Find where the given text appears and provide that cell's center as (x, y) coordinate. 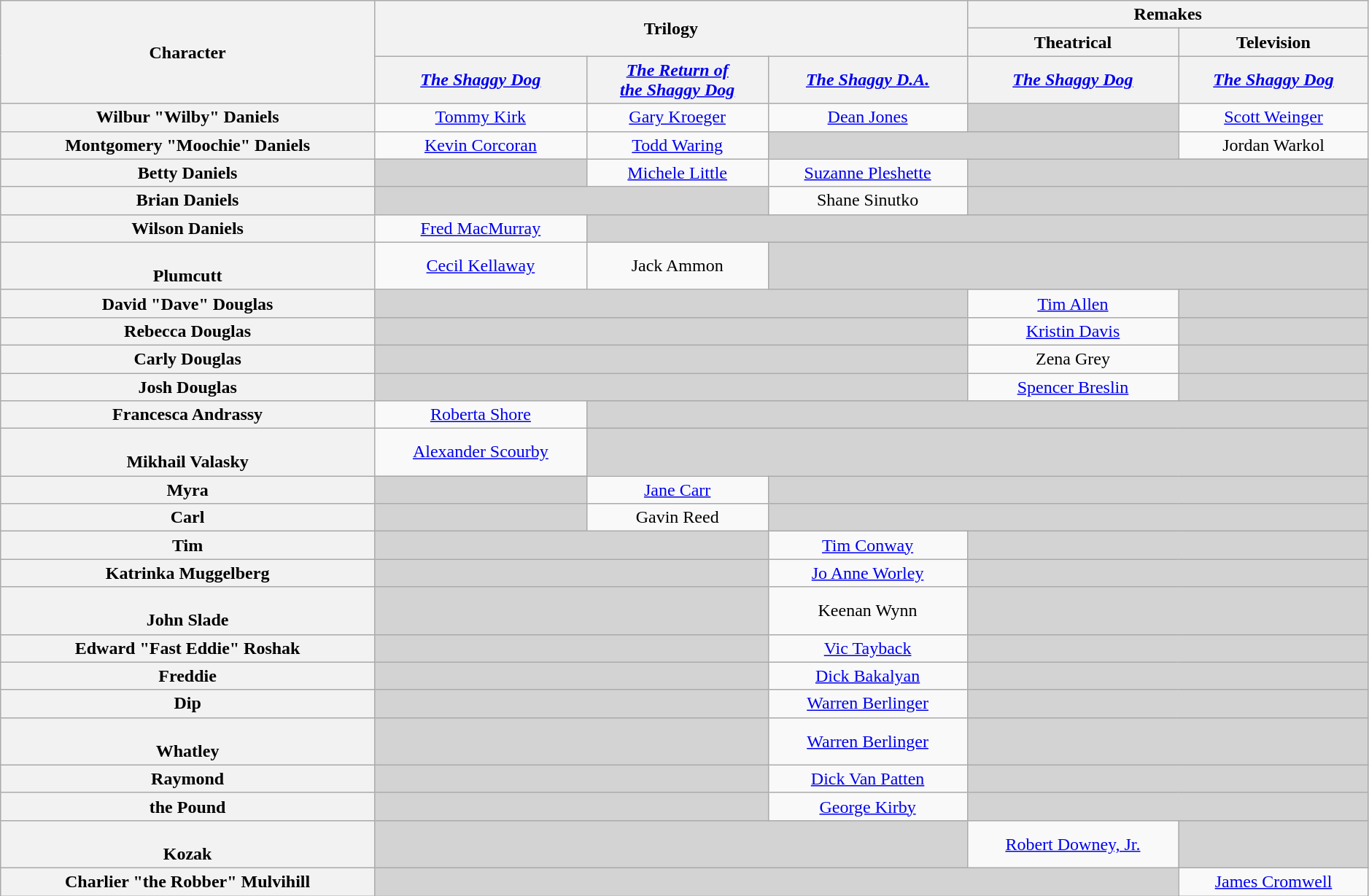
Theatrical (1073, 42)
Freddie (188, 676)
Kozak (188, 844)
John Slade (188, 611)
Character (188, 52)
David "Dave" Douglas (188, 303)
the Pound (188, 806)
Robert Downey, Jr. (1073, 844)
Jo Anne Worley (868, 573)
Suzanne Pleshette (868, 173)
Dip (188, 704)
Tommy Kirk (480, 117)
Carl (188, 518)
George Kirby (868, 806)
Vic Tayback (868, 648)
Tim Conway (868, 545)
Television (1273, 42)
Jane Carr (677, 490)
Michele Little (677, 173)
Myra (188, 490)
James Cromwell (1273, 881)
Montgomery "Moochie" Daniels (188, 145)
Roberta Shore (480, 415)
Charlier "the Robber" Mulvihill (188, 881)
Katrinka Muggelberg (188, 573)
Cecil Kellaway (480, 265)
Francesca Andrassy (188, 415)
Dean Jones (868, 117)
Todd Waring (677, 145)
Kristin Davis (1073, 331)
Edward "Fast Eddie" Roshak (188, 648)
Raymond (188, 779)
Zena Grey (1073, 359)
The Return of the Shaggy Dog (677, 80)
Gavin Reed (677, 518)
Remakes (1168, 15)
Spencer Breslin (1073, 387)
Alexander Scourby (480, 452)
Scott Weinger (1273, 117)
Kevin Corcoran (480, 145)
Keenan Wynn (868, 611)
Wilbur "Wilby" Daniels (188, 117)
Josh Douglas (188, 387)
Jack Ammon (677, 265)
Trilogy (671, 28)
Wilson Daniels (188, 228)
Fred MacMurray (480, 228)
Tim Allen (1073, 303)
Dick Bakalyan (868, 676)
Carly Douglas (188, 359)
Dick Van Patten (868, 779)
Mikhail Valasky (188, 452)
Brian Daniels (188, 200)
Jordan Warkol (1273, 145)
Plumcutt (188, 265)
Tim (188, 545)
Betty Daniels (188, 173)
Rebecca Douglas (188, 331)
Gary Kroeger (677, 117)
Whatley (188, 741)
The Shaggy D.A. (868, 80)
Shane Sinutko (868, 200)
